For the text-containing cell, return its midpoint in [X, Y] coordinate format. 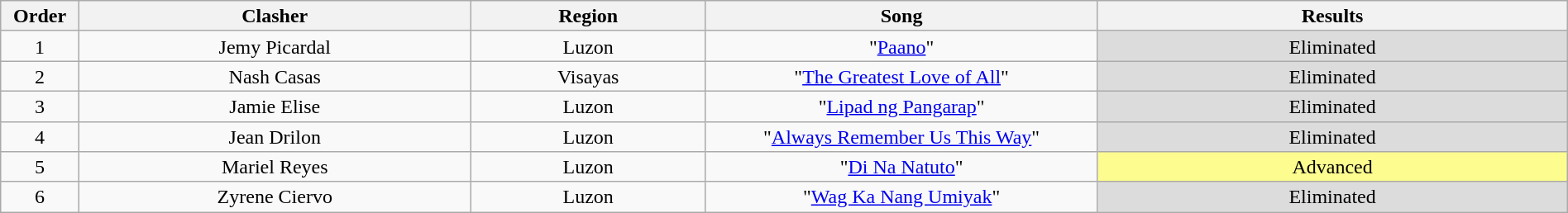
Order [40, 17]
6 [40, 196]
Visayas [588, 76]
Jamie Elise [275, 106]
1 [40, 46]
Results [1332, 17]
"Lipad ng Pangarap" [901, 106]
Clasher [275, 17]
Advanced [1332, 167]
"Paano" [901, 46]
Jemy Picardal [275, 46]
Region [588, 17]
"The Greatest Love of All" [901, 76]
Mariel Reyes [275, 167]
Jean Drilon [275, 137]
Nash Casas [275, 76]
3 [40, 106]
"Wag Ka Nang Umiyak" [901, 196]
Zyrene Ciervo [275, 196]
4 [40, 137]
2 [40, 76]
"Always Remember Us This Way" [901, 137]
5 [40, 167]
"Di Na Natuto" [901, 167]
Song [901, 17]
